Output the [X, Y] coordinate of the center of the cell containing the given text.  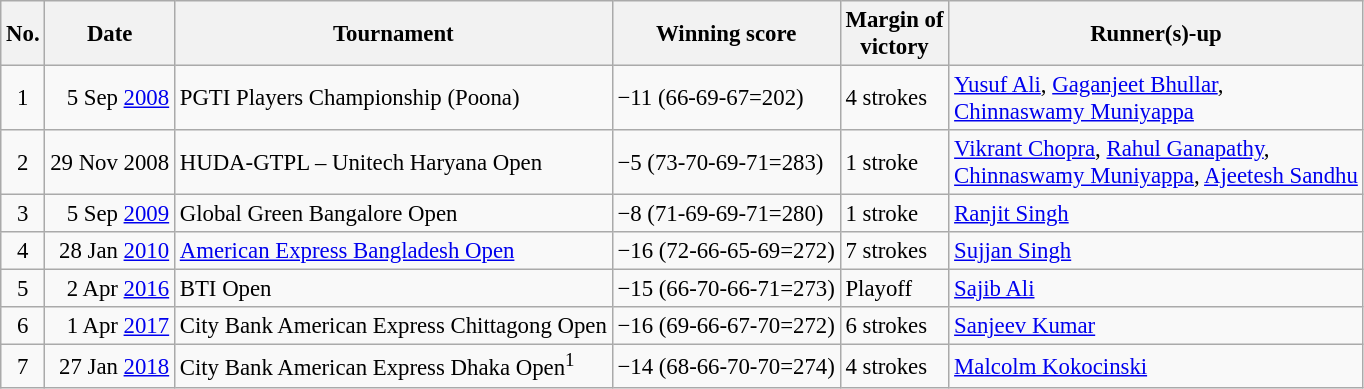
2 Apr 2016 [110, 289]
Ranjit Singh [1156, 214]
−15 (66-70-66-71=273) [726, 289]
Winning score [726, 34]
5 Sep 2008 [110, 98]
Sajib Ali [1156, 289]
7 strokes [894, 251]
1 Apr 2017 [110, 327]
−16 (69-66-67-70=272) [726, 327]
Date [110, 34]
Malcolm Kokocinski [1156, 366]
1 [23, 98]
No. [23, 34]
City Bank American Express Chittagong Open [393, 327]
HUDA-GTPL – Unitech Haryana Open [393, 162]
Margin ofvictory [894, 34]
Tournament [393, 34]
5 [23, 289]
−11 (66-69-67=202) [726, 98]
Runner(s)-up [1156, 34]
City Bank American Express Dhaka Open1 [393, 366]
29 Nov 2008 [110, 162]
−14 (68-66-70-70=274) [726, 366]
Yusuf Ali, Gaganjeet Bhullar, Chinnaswamy Muniyappa [1156, 98]
6 strokes [894, 327]
5 Sep 2009 [110, 214]
3 [23, 214]
Global Green Bangalore Open [393, 214]
2 [23, 162]
27 Jan 2018 [110, 366]
BTI Open [393, 289]
American Express Bangladesh Open [393, 251]
−5 (73-70-69-71=283) [726, 162]
6 [23, 327]
Sanjeev Kumar [1156, 327]
Vikrant Chopra, Rahul Ganapathy, Chinnaswamy Muniyappa, Ajeetesh Sandhu [1156, 162]
−8 (71-69-69-71=280) [726, 214]
7 [23, 366]
Playoff [894, 289]
PGTI Players Championship (Poona) [393, 98]
28 Jan 2010 [110, 251]
−16 (72-66-65-69=272) [726, 251]
Sujjan Singh [1156, 251]
4 [23, 251]
